Extract the (x, y) coordinate from the center of the cell holding the provided text.  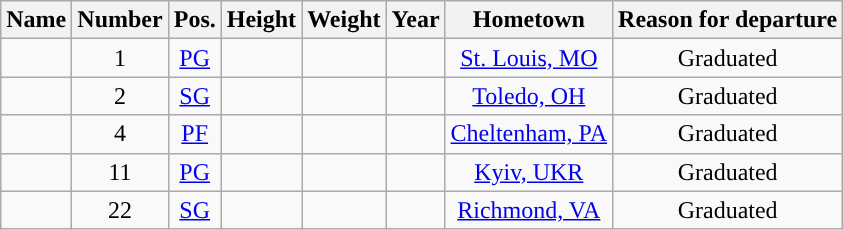
St. Louis, MO (529, 58)
Pos. (194, 20)
4 (120, 134)
2 (120, 96)
Hometown (529, 20)
Year (416, 20)
Richmond, VA (529, 210)
Cheltenham, PA (529, 134)
11 (120, 172)
PF (194, 134)
Number (120, 20)
Name (36, 20)
Kyiv, UKR (529, 172)
Height (261, 20)
Toledo, OH (529, 96)
1 (120, 58)
22 (120, 210)
Reason for departure (728, 20)
Weight (344, 20)
